Scan for the cell matching the given text and deliver its [X, Y] coordinate at center. 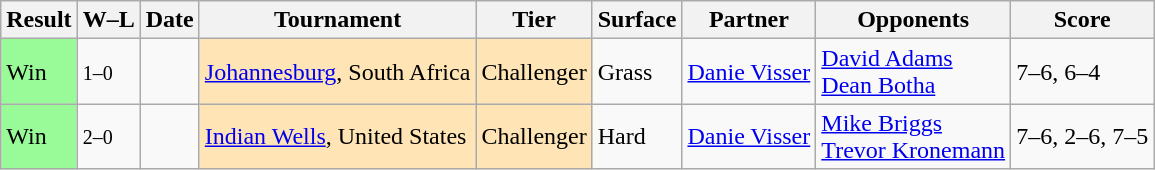
Opponents [914, 20]
Surface [637, 20]
Tournament [338, 20]
Indian Wells, United States [338, 136]
Grass [637, 72]
Partner [749, 20]
Result [39, 20]
David Adams Dean Botha [914, 72]
7–6, 2–6, 7–5 [1082, 136]
Johannesburg, South Africa [338, 72]
2–0 [108, 136]
Hard [637, 136]
Mike Briggs Trevor Kronemann [914, 136]
Date [170, 20]
W–L [108, 20]
7–6, 6–4 [1082, 72]
Score [1082, 20]
Tier [534, 20]
1–0 [108, 72]
